Scan for the cell matching the given text and deliver its (X, Y) coordinate at center. 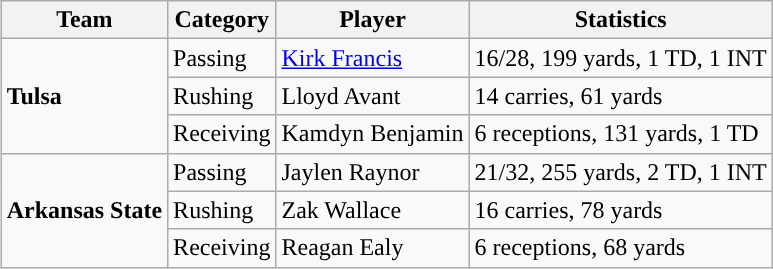
Lloyd Avant (372, 96)
Zak Wallace (372, 210)
Player (372, 20)
Reagan Ealy (372, 248)
Statistics (620, 20)
6 receptions, 68 yards (620, 248)
Team (84, 20)
6 receptions, 131 yards, 1 TD (620, 134)
16 carries, 78 yards (620, 210)
14 carries, 61 yards (620, 96)
Tulsa (84, 96)
16/28, 199 yards, 1 TD, 1 INT (620, 58)
Kirk Francis (372, 58)
Arkansas State (84, 210)
21/32, 255 yards, 2 TD, 1 INT (620, 172)
Kamdyn Benjamin (372, 134)
Jaylen Raynor (372, 172)
Category (222, 20)
